Find where the given text appears and provide that cell's center as (X, Y) coordinate. 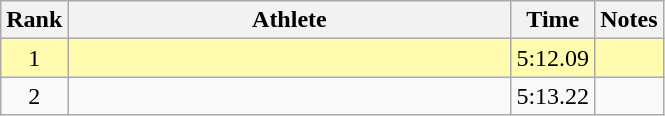
5:12.09 (553, 58)
Notes (629, 20)
5:13.22 (553, 96)
Rank (34, 20)
1 (34, 58)
Time (553, 20)
Athlete (290, 20)
2 (34, 96)
